Extract the (X, Y) coordinate from the center of the cell holding the provided text.  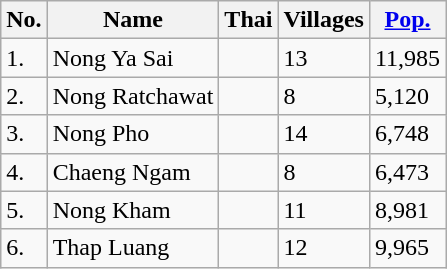
Nong Ya Sai (133, 58)
Nong Pho (133, 134)
6. (24, 248)
No. (24, 20)
12 (324, 248)
6,473 (407, 172)
Chaeng Ngam (133, 172)
4. (24, 172)
3. (24, 134)
5,120 (407, 96)
Thai (248, 20)
8,981 (407, 210)
11,985 (407, 58)
Nong Ratchawat (133, 96)
Name (133, 20)
Villages (324, 20)
2. (24, 96)
9,965 (407, 248)
6,748 (407, 134)
Nong Kham (133, 210)
13 (324, 58)
1. (24, 58)
Thap Luang (133, 248)
11 (324, 210)
Pop. (407, 20)
14 (324, 134)
5. (24, 210)
